Provide the (X, Y) coordinate of the cell's center where the given text is located.  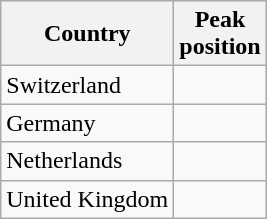
Switzerland (88, 85)
Peakposition (220, 34)
Country (88, 34)
Germany (88, 123)
United Kingdom (88, 199)
Netherlands (88, 161)
